Locate the cell with the specified text and output its (x, y) center coordinate. 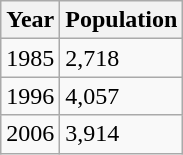
1985 (30, 58)
3,914 (122, 134)
Population (122, 20)
2006 (30, 134)
1996 (30, 96)
4,057 (122, 96)
2,718 (122, 58)
Year (30, 20)
